Capture the cell that displays the provided text and extract its [x, y] central coordinate. 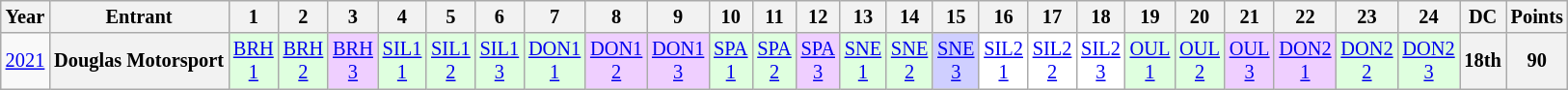
SNE3 [956, 61]
13 [863, 16]
18th [1483, 61]
1 [254, 16]
DON13 [678, 61]
SNE2 [909, 61]
SIL21 [1003, 61]
SPA1 [731, 61]
4 [402, 16]
Points [1537, 16]
DON12 [616, 61]
BRH3 [353, 61]
Entrant [139, 16]
BRH1 [254, 61]
SIL13 [500, 61]
SIL22 [1052, 61]
7 [554, 16]
6 [500, 16]
DON22 [1366, 61]
90 [1537, 61]
SPA3 [818, 61]
11 [773, 16]
9 [678, 16]
SIL23 [1100, 61]
8 [616, 16]
Year [25, 16]
21 [1250, 16]
DON23 [1428, 61]
BRH2 [304, 61]
18 [1100, 16]
23 [1366, 16]
12 [818, 16]
SIL12 [450, 61]
2021 [25, 61]
SPA2 [773, 61]
10 [731, 16]
16 [1003, 16]
DC [1483, 16]
24 [1428, 16]
OUL1 [1150, 61]
17 [1052, 16]
14 [909, 16]
SNE1 [863, 61]
OUL3 [1250, 61]
2 [304, 16]
DON11 [554, 61]
3 [353, 16]
OUL2 [1200, 61]
SIL11 [402, 61]
19 [1150, 16]
5 [450, 16]
Douglas Motorsport [139, 61]
15 [956, 16]
22 [1305, 16]
20 [1200, 16]
DON21 [1305, 61]
